Provide the [X, Y] coordinate of the cell's center where the given text is located.  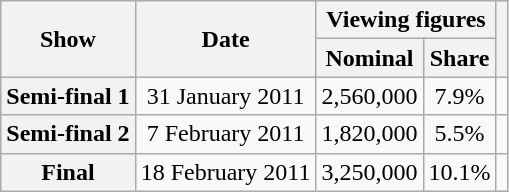
1,820,000 [370, 134]
5.5% [460, 134]
Share [460, 58]
Final [68, 172]
2,560,000 [370, 96]
Nominal [370, 58]
7.9% [460, 96]
18 February 2011 [226, 172]
Show [68, 39]
Viewing figures [406, 20]
Date [226, 39]
7 February 2011 [226, 134]
3,250,000 [370, 172]
31 January 2011 [226, 96]
10.1% [460, 172]
Semi-final 1 [68, 96]
Semi-final 2 [68, 134]
